From the cell containing the given text, extract its center point as [x, y] coordinate. 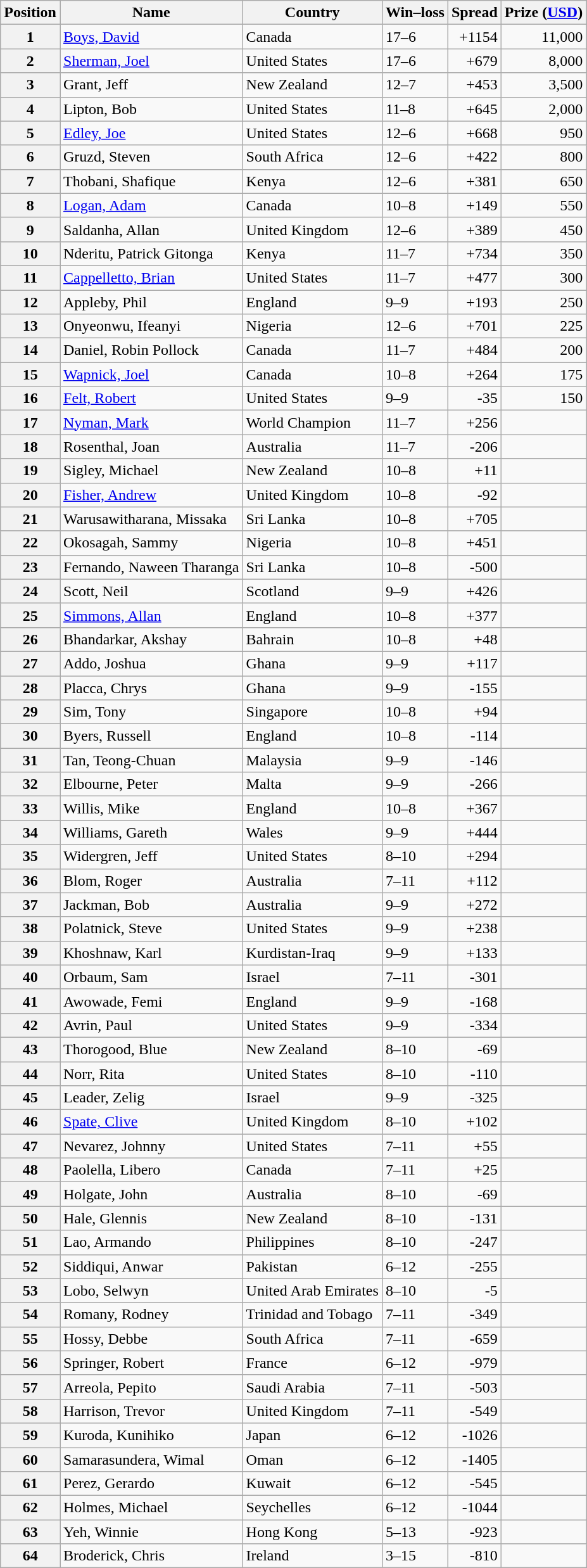
-659 [474, 1339]
Placca, Chrys [151, 687]
49 [30, 1194]
Seychelles [312, 1508]
250 [543, 302]
+1154 [474, 37]
25 [30, 615]
48 [30, 1170]
Blom, Roger [151, 881]
-92 [474, 495]
+112 [474, 881]
-810 [474, 1556]
-155 [474, 687]
650 [543, 181]
Hossy, Debbe [151, 1339]
Warusawitharana, Missaka [151, 519]
Siddiqui, Anwar [151, 1266]
12 [30, 302]
Nevarez, Johnny [151, 1146]
+264 [474, 374]
+272 [474, 905]
8,000 [543, 61]
5 [30, 133]
2,000 [543, 109]
-1044 [474, 1508]
-206 [474, 447]
Avrin, Paul [151, 1025]
-35 [474, 398]
Williams, Gareth [151, 832]
59 [30, 1435]
-325 [474, 1098]
Bhandarkar, Akshay [151, 639]
Oman [312, 1459]
Edley, Joe [151, 133]
32 [30, 784]
Name [151, 13]
-979 [474, 1363]
40 [30, 977]
Khoshnaw, Karl [151, 953]
11 [30, 277]
Willis, Mike [151, 808]
Addo, Joshua [151, 663]
-114 [474, 736]
Nyman, Mark [151, 423]
-1026 [474, 1435]
150 [543, 398]
950 [543, 133]
3,500 [543, 85]
+25 [474, 1170]
+48 [474, 639]
Saldanha, Allan [151, 229]
47 [30, 1146]
Wales [312, 832]
54 [30, 1315]
57 [30, 1387]
61 [30, 1484]
Okosagah, Sammy [151, 543]
Hale, Glennis [151, 1218]
Trinidad and Tobago [312, 1315]
Simmons, Allan [151, 615]
Philippines [312, 1242]
Arreola, Pepito [151, 1387]
+193 [474, 302]
27 [30, 663]
Holgate, John [151, 1194]
World Champion [312, 423]
15 [30, 374]
34 [30, 832]
Japan [312, 1435]
7 [30, 181]
-247 [474, 1242]
31 [30, 760]
Byers, Russell [151, 736]
18 [30, 447]
Scotland [312, 591]
+11 [474, 471]
4 [30, 109]
Sim, Tony [151, 712]
37 [30, 905]
Kuroda, Kunihiko [151, 1435]
-266 [474, 784]
Onyeonwu, Ifeanyi [151, 326]
+484 [474, 350]
28 [30, 687]
Gruzd, Steven [151, 157]
6 [30, 157]
+389 [474, 229]
Jackman, Bob [151, 905]
Awowade, Femi [151, 1001]
-301 [474, 977]
5–13 [415, 1532]
Saudi Arabia [312, 1387]
Samarasundera, Wimal [151, 1459]
+422 [474, 157]
Thorogood, Blue [151, 1049]
+679 [474, 61]
300 [543, 277]
23 [30, 567]
Spread [474, 13]
22 [30, 543]
45 [30, 1098]
+668 [474, 133]
60 [30, 1459]
+705 [474, 519]
12–7 [415, 85]
+451 [474, 543]
+701 [474, 326]
19 [30, 471]
Lipton, Bob [151, 109]
+149 [474, 205]
38 [30, 929]
16 [30, 398]
1 [30, 37]
Sherman, Joel [151, 61]
-545 [474, 1484]
Country [312, 13]
Bahrain [312, 639]
Fisher, Andrew [151, 495]
11,000 [543, 37]
Daniel, Robin Pollock [151, 350]
63 [30, 1532]
Tan, Teong-Chuan [151, 760]
-500 [474, 567]
Position [30, 13]
Scott, Neil [151, 591]
58 [30, 1411]
Appleby, Phil [151, 302]
-131 [474, 1218]
Widergren, Jeff [151, 857]
24 [30, 591]
+238 [474, 929]
Hong Kong [312, 1532]
41 [30, 1001]
-503 [474, 1387]
Sigley, Michael [151, 471]
800 [543, 157]
Norr, Rita [151, 1074]
Boys, David [151, 37]
Malaysia [312, 760]
Prize (USD) [543, 13]
+55 [474, 1146]
Broderick, Chris [151, 1556]
+734 [474, 253]
21 [30, 519]
20 [30, 495]
Paolella, Libero [151, 1170]
Wapnick, Joel [151, 374]
35 [30, 857]
64 [30, 1556]
Holmes, Michael [151, 1508]
42 [30, 1025]
225 [543, 326]
39 [30, 953]
+377 [474, 615]
3–15 [415, 1556]
+645 [474, 109]
Perez, Gerardo [151, 1484]
Malta [312, 784]
+381 [474, 181]
-110 [474, 1074]
Yeh, Winnie [151, 1532]
+367 [474, 808]
Elbourne, Peter [151, 784]
9 [30, 229]
Rosenthal, Joan [151, 447]
Harrison, Trevor [151, 1411]
26 [30, 639]
13 [30, 326]
175 [543, 374]
29 [30, 712]
Kuwait [312, 1484]
Pakistan [312, 1266]
44 [30, 1074]
-146 [474, 760]
46 [30, 1122]
Lao, Armando [151, 1242]
8 [30, 205]
-168 [474, 1001]
Orbaum, Sam [151, 977]
350 [543, 253]
+444 [474, 832]
2 [30, 61]
55 [30, 1339]
Fernando, Naween Tharanga [151, 567]
62 [30, 1508]
+94 [474, 712]
3 [30, 85]
+256 [474, 423]
Kurdistan-Iraq [312, 953]
-349 [474, 1315]
+453 [474, 85]
Win–loss [415, 13]
Springer, Robert [151, 1363]
50 [30, 1218]
10 [30, 253]
Grant, Jeff [151, 85]
+102 [474, 1122]
+294 [474, 857]
14 [30, 350]
56 [30, 1363]
+117 [474, 663]
Ireland [312, 1556]
Singapore [312, 712]
53 [30, 1291]
+426 [474, 591]
+133 [474, 953]
51 [30, 1242]
France [312, 1363]
+477 [474, 277]
36 [30, 881]
-255 [474, 1266]
Romany, Rodney [151, 1315]
-5 [474, 1291]
-334 [474, 1025]
Leader, Zelig [151, 1098]
52 [30, 1266]
11–8 [415, 109]
17 [30, 423]
200 [543, 350]
-923 [474, 1532]
Thobani, Shafique [151, 181]
Cappelletto, Brian [151, 277]
Logan, Adam [151, 205]
Felt, Robert [151, 398]
30 [30, 736]
33 [30, 808]
450 [543, 229]
United Arab Emirates [312, 1291]
Spate, Clive [151, 1122]
-549 [474, 1411]
550 [543, 205]
43 [30, 1049]
Lobo, Selwyn [151, 1291]
Polatnick, Steve [151, 929]
-1405 [474, 1459]
Nderitu, Patrick Gitonga [151, 253]
